Scan for the cell matching the given text and deliver its [X, Y] coordinate at center. 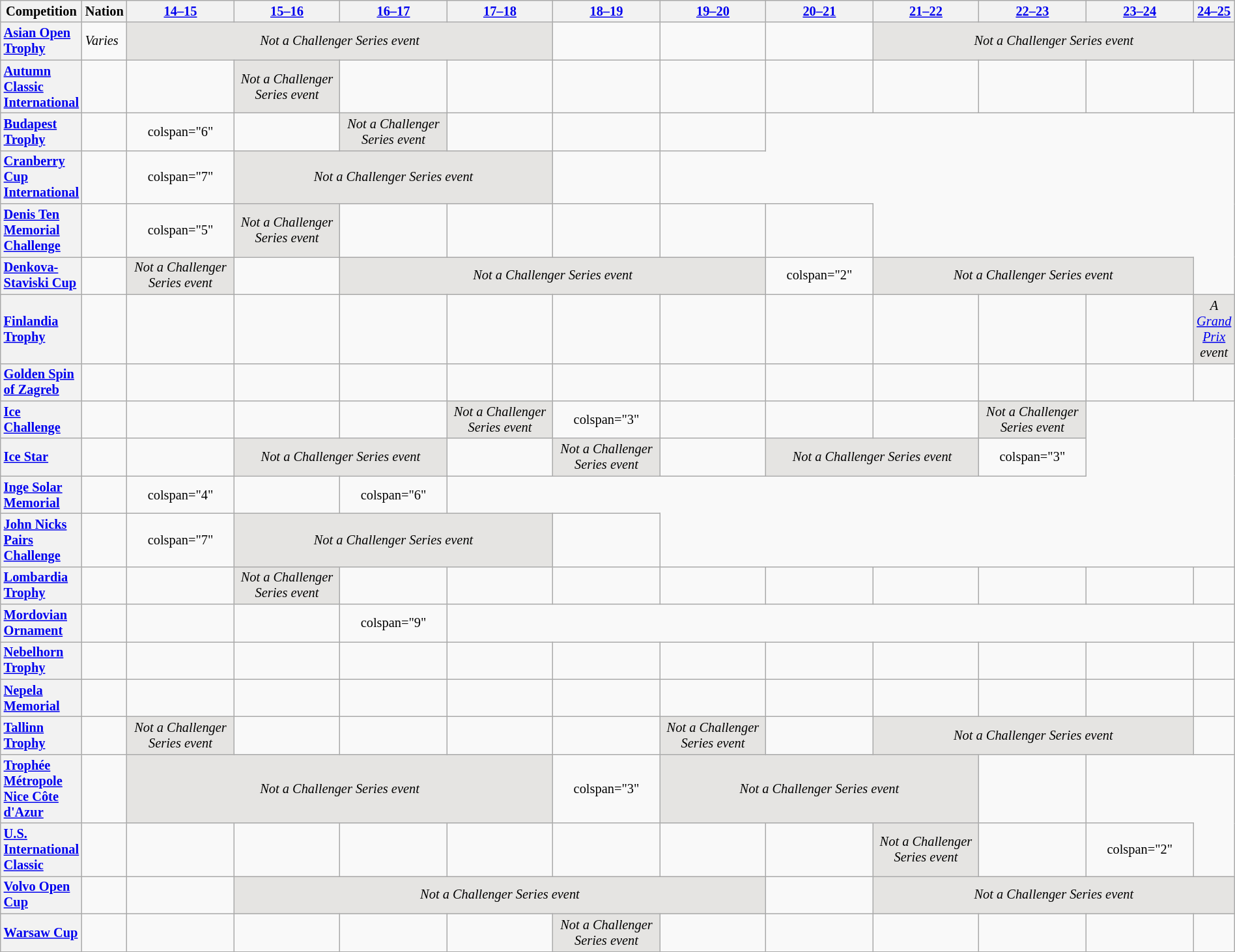
colspan="4" [181, 495]
colspan="9" [393, 623]
Volvo Open Cup [42, 895]
Cranberry Cup International [42, 177]
23–24 [1140, 11]
14–15 [181, 11]
19–20 [713, 11]
Warsaw Cup [42, 932]
Budapest Trophy [42, 132]
Nebelhorn Trophy [42, 660]
Competition [42, 11]
Golden Spin of Zagreb [42, 382]
colspan="5" [181, 231]
24–25 [1214, 11]
Asian Open Trophy [42, 41]
16–17 [393, 11]
Lombardia Trophy [42, 585]
Denis Ten Memorial Challenge [42, 231]
Ice Challenge [42, 419]
Ice Star [42, 457]
22–23 [1032, 11]
John Nicks Pairs Challenge [42, 540]
21–22 [926, 11]
Nepela Memorial [42, 698]
Autumn Classic International [42, 87]
18–19 [607, 11]
Trophée Métropole Nice Côte d'Azur [42, 789]
A Grand Prix event [1214, 329]
Tallinn Trophy [42, 735]
Varies [104, 41]
Nation [104, 11]
Mordovian Ornament [42, 623]
U.S. International Classic [42, 850]
20–21 [819, 11]
17–18 [500, 11]
Finlandia Trophy [42, 329]
15–16 [287, 11]
Inge Solar Memorial [42, 495]
Denkova-Staviski Cup [42, 275]
